Pinpoint the cell where the given text exists, returning its [x, y] midpoint coordinate. 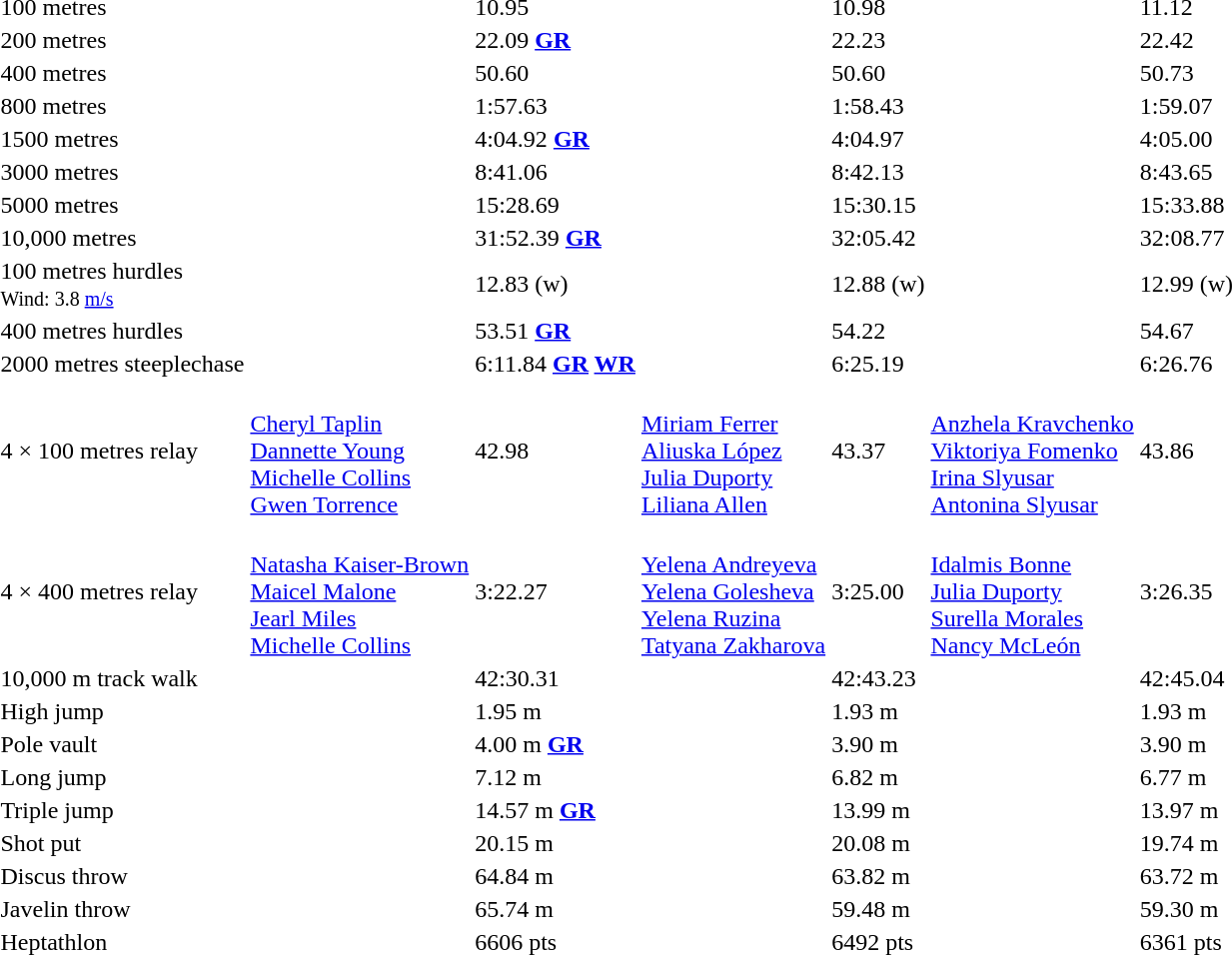
Yelena AndreyevaYelena GoleshevaYelena RuzinaTatyana Zakharova [733, 591]
Cheryl TaplinDannette YoungMichelle CollinsGwen Torrence [360, 451]
1.95 m [556, 711]
1.93 m [878, 711]
6:25.19 [878, 364]
42.98 [556, 451]
15:28.69 [556, 205]
4.00 m GR [556, 744]
3.90 m [878, 744]
22.09 GR [556, 40]
15:30.15 [878, 205]
42:30.31 [556, 678]
31:52.39 GR [556, 238]
7.12 m [556, 777]
6:11.84 GR WR [556, 364]
54.22 [878, 331]
12.88 (w) [878, 284]
Idalmis BonneJulia DuportySurella MoralesNancy McLeón [1032, 591]
1:57.63 [556, 106]
4:04.92 GR [556, 139]
20.15 m [556, 843]
43.37 [878, 451]
42:43.23 [878, 678]
3:25.00 [878, 591]
65.74 m [556, 909]
32:05.42 [878, 238]
13.99 m [878, 810]
1:58.43 [878, 106]
6.82 m [878, 777]
8:41.06 [556, 172]
Miriam FerrerAliuska LópezJulia DuportyLiliana Allen [733, 451]
Anzhela KravchenkoViktoriya FomenkoIrina SlyusarAntonina Slyusar [1032, 451]
53.51 GR [556, 331]
3:22.27 [556, 591]
12.83 (w) [556, 284]
8:42.13 [878, 172]
63.82 m [878, 876]
14.57 m GR [556, 810]
22.23 [878, 40]
64.84 m [556, 876]
59.48 m [878, 909]
Natasha Kaiser-BrownMaicel MaloneJearl MilesMichelle Collins [360, 591]
4:04.97 [878, 139]
20.08 m [878, 843]
